Find where the given text appears and provide that cell's center as [X, Y] coordinate. 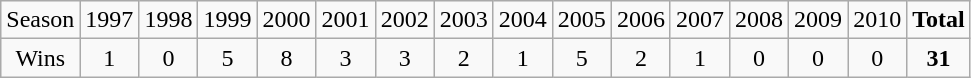
1998 [168, 20]
2003 [464, 20]
2007 [700, 20]
2009 [818, 20]
Season [40, 20]
8 [286, 58]
Total [939, 20]
2008 [758, 20]
2000 [286, 20]
2004 [522, 20]
2010 [878, 20]
1997 [110, 20]
2001 [346, 20]
2002 [404, 20]
Wins [40, 58]
2006 [640, 20]
31 [939, 58]
2005 [582, 20]
1999 [228, 20]
